From the cell containing the given text, extract its center point as (x, y) coordinate. 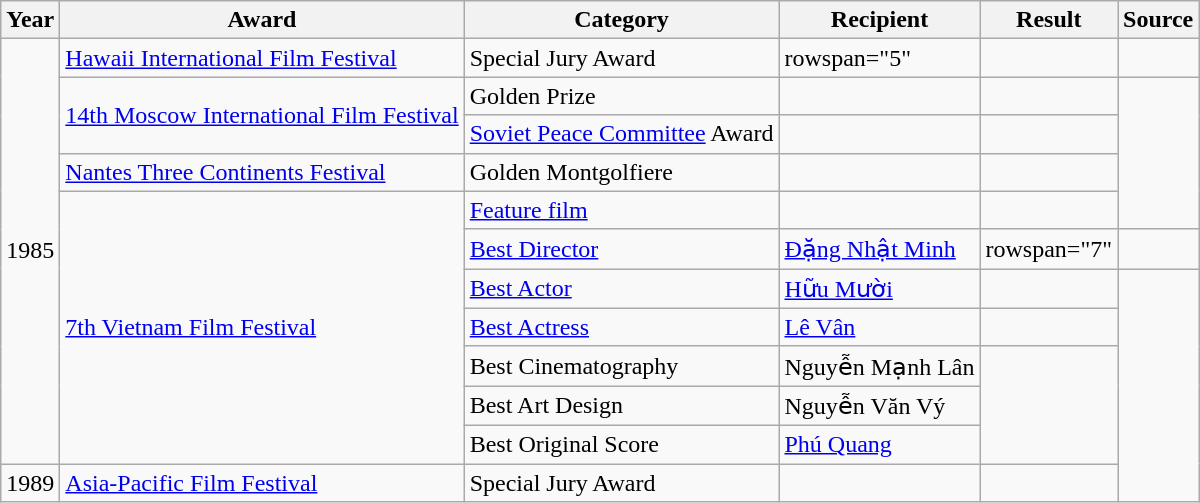
Golden Montgolfiere (622, 172)
Source (1158, 20)
Asia-Pacific Film Festival (262, 483)
Đặng Nhật Minh (880, 249)
Nguyễn Mạnh Lân (880, 366)
Best Actor (622, 289)
Best Cinematography (622, 366)
Best Actress (622, 327)
Phú Quang (880, 444)
Hữu Mười (880, 289)
7th Vietnam Film Festival (262, 327)
Best Art Design (622, 406)
Year (30, 20)
rowspan="7" (1049, 249)
Category (622, 20)
Result (1049, 20)
Nguyễn Văn Vý (880, 406)
1985 (30, 252)
Soviet Peace Committee Award (622, 134)
rowspan="5" (880, 58)
Hawaii International Film Festival (262, 58)
14th Moscow International Film Festival (262, 115)
Golden Prize (622, 96)
Nantes Three Continents Festival (262, 172)
Lê Vân (880, 327)
Award (262, 20)
Best Original Score (622, 444)
Best Director (622, 249)
Recipient (880, 20)
Feature film (622, 210)
1989 (30, 483)
